Determine the [X, Y] coordinate at the center of the cell enclosing the given text.  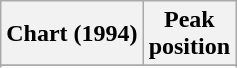
Peakposition [189, 34]
Chart (1994) [72, 34]
